Determine the [X, Y] coordinate at the center of the cell enclosing the given text.  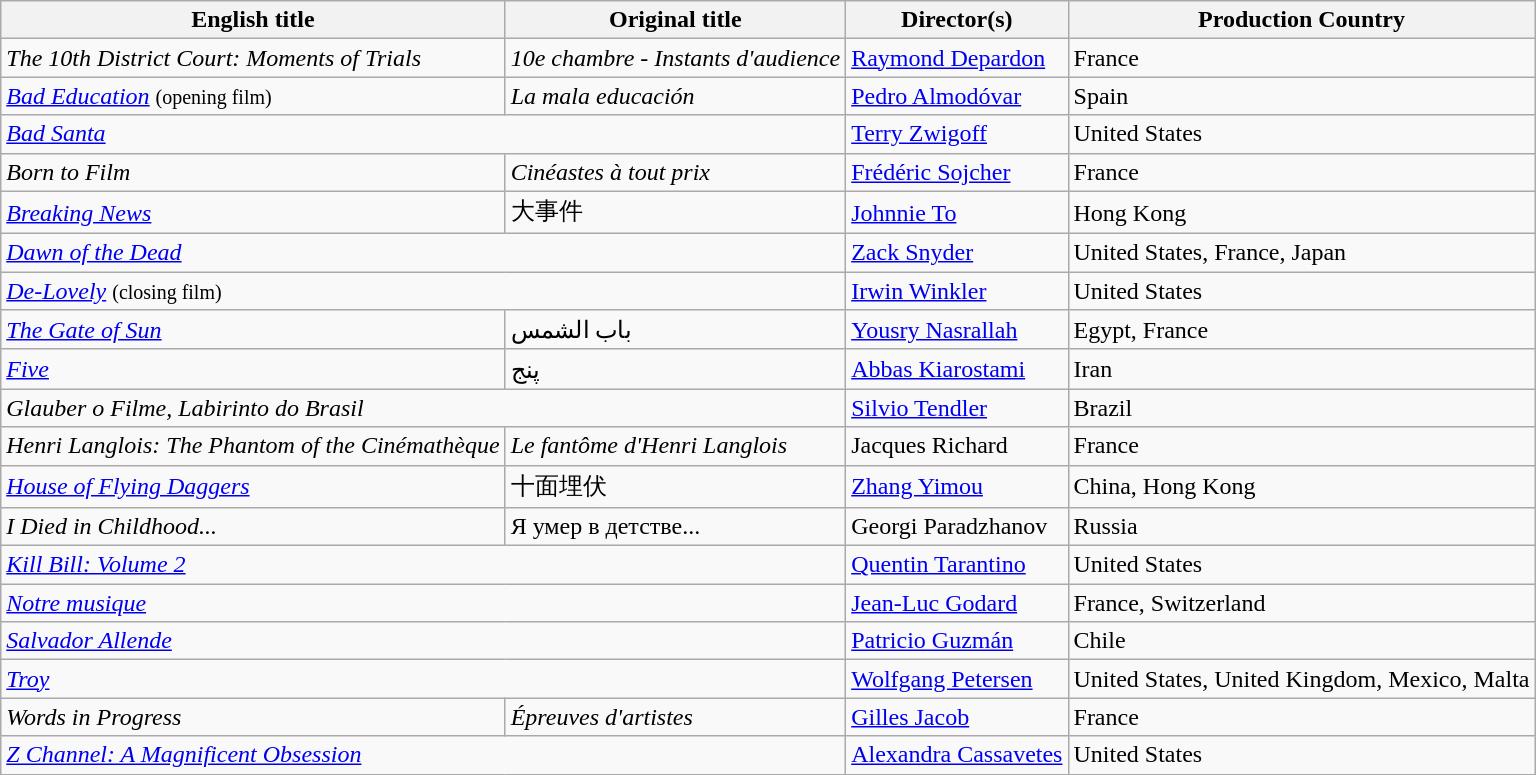
Jean-Luc Godard [957, 603]
La mala educación [676, 96]
Johnnie To [957, 212]
Original title [676, 20]
Spain [1302, 96]
Salvador Allende [424, 641]
Five [253, 369]
Egypt, France [1302, 330]
Bad Santa [424, 134]
Le fantôme d'Henri Langlois [676, 446]
Glauber o Filme, Labirinto do Brasil [424, 408]
United States, France, Japan [1302, 253]
Gilles Jacob [957, 717]
I Died in Childhood... [253, 527]
Épreuves d'artistes [676, 717]
Cinéastes à tout prix [676, 172]
Hong Kong [1302, 212]
Frédéric Sojcher [957, 172]
Troy [424, 679]
English title [253, 20]
Silvio Tendler [957, 408]
Iran [1302, 369]
Breaking News [253, 212]
10e chambre - Instants d'audience [676, 58]
The Gate of Sun [253, 330]
پنج [676, 369]
Brazil [1302, 408]
Bad Education (opening film) [253, 96]
House of Flying Daggers [253, 486]
Director(s) [957, 20]
Russia [1302, 527]
Alexandra Cassavetes [957, 755]
Irwin Winkler [957, 291]
十面埋伏 [676, 486]
Born to Film [253, 172]
The 10th District Court: Moments of Trials [253, 58]
Kill Bill: Volume 2 [424, 565]
Abbas Kiarostami [957, 369]
Georgi Paradzhanov [957, 527]
Zack Snyder [957, 253]
باب الشمس [676, 330]
Patricio Guzmán [957, 641]
Henri Langlois: The Phantom of the Cinémathèque [253, 446]
Words in Progress [253, 717]
Production Country [1302, 20]
Pedro Almodóvar [957, 96]
Zhang Yimou [957, 486]
Я умер в детстве... [676, 527]
France, Switzerland [1302, 603]
Dawn of the Dead [424, 253]
De-Lovely (closing film) [424, 291]
Z Channel: A Magnificent Obsession [424, 755]
Quentin Tarantino [957, 565]
大事件 [676, 212]
Chile [1302, 641]
Raymond Depardon [957, 58]
United States, United Kingdom, Mexico, Malta [1302, 679]
China, Hong Kong [1302, 486]
Jacques Richard [957, 446]
Terry Zwigoff [957, 134]
Yousry Nasrallah [957, 330]
Wolfgang Petersen [957, 679]
Notre musique [424, 603]
